For the text-containing cell, return its midpoint in [x, y] coordinate format. 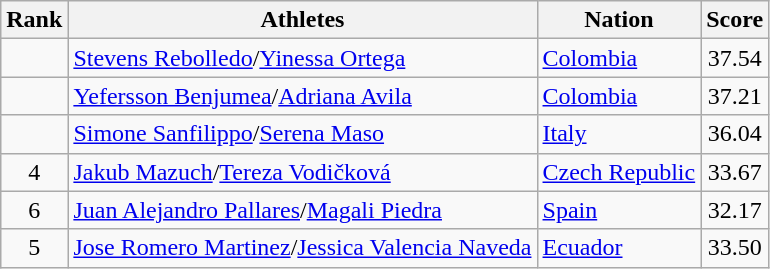
33.50 [735, 248]
Athletes [302, 20]
32.17 [735, 210]
Nation [619, 20]
6 [34, 210]
Score [735, 20]
Juan Alejandro Pallares/Magali Piedra [302, 210]
Jakub Mazuch/Tereza Vodičková [302, 172]
Italy [619, 134]
5 [34, 248]
Czech Republic [619, 172]
37.54 [735, 58]
Ecuador [619, 248]
Jose Romero Martinez/Jessica Valencia Naveda [302, 248]
37.21 [735, 96]
4 [34, 172]
33.67 [735, 172]
Spain [619, 210]
36.04 [735, 134]
Simone Sanfilippo/Serena Maso [302, 134]
Rank [34, 20]
Yefersson Benjumea/Adriana Avila [302, 96]
Stevens Rebolledo/Yinessa Ortega [302, 58]
